From the cell containing the given text, extract its center point as [x, y] coordinate. 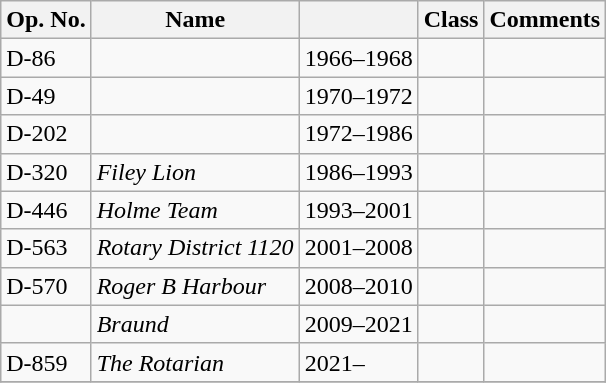
Rotary District 1120 [195, 248]
1966–1968 [358, 58]
1972–1986 [358, 134]
Roger B Harbour [195, 286]
Filey Lion [195, 172]
D-570 [46, 286]
The Rotarian [195, 362]
D-49 [46, 96]
Braund [195, 324]
1986–1993 [358, 172]
2021– [358, 362]
Op. No. [46, 20]
Comments [545, 20]
1970–1972 [358, 96]
2009–2021 [358, 324]
Holme Team [195, 210]
D-86 [46, 58]
2001–2008 [358, 248]
D-446 [46, 210]
D-563 [46, 248]
D-859 [46, 362]
Name [195, 20]
2008–2010 [358, 286]
D-202 [46, 134]
1993–2001 [358, 210]
Class [451, 20]
D-320 [46, 172]
